Output the (x, y) coordinate of the center of the cell containing the given text.  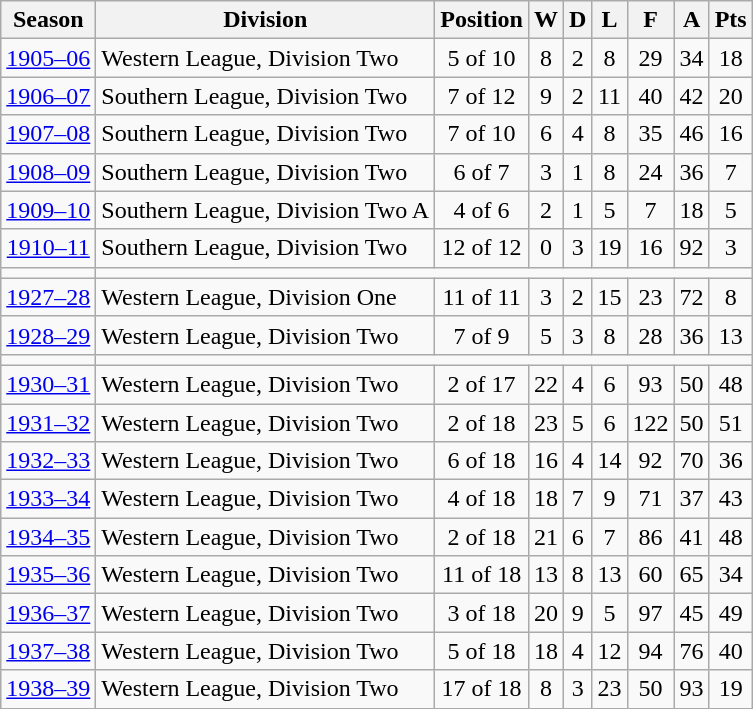
24 (650, 172)
11 of 11 (482, 297)
1938–39 (48, 689)
43 (730, 499)
A (692, 20)
1909–10 (48, 210)
6 of 18 (482, 461)
3 of 18 (482, 613)
51 (730, 423)
1937–38 (48, 651)
4 of 18 (482, 499)
1935–36 (48, 575)
22 (546, 384)
122 (650, 423)
4 of 6 (482, 210)
7 of 9 (482, 335)
Pts (730, 20)
29 (650, 58)
45 (692, 613)
5 of 18 (482, 651)
37 (692, 499)
7 of 10 (482, 134)
1934–35 (48, 537)
97 (650, 613)
1930–31 (48, 384)
1933–34 (48, 499)
1910–11 (48, 248)
12 of 12 (482, 248)
0 (546, 248)
15 (610, 297)
28 (650, 335)
D (578, 20)
1905–06 (48, 58)
71 (650, 499)
Western League, Division One (266, 297)
49 (730, 613)
12 (610, 651)
2 of 17 (482, 384)
41 (692, 537)
Southern League, Division Two A (266, 210)
F (650, 20)
Season (48, 20)
35 (650, 134)
17 of 18 (482, 689)
14 (610, 461)
60 (650, 575)
Division (266, 20)
1907–08 (48, 134)
65 (692, 575)
86 (650, 537)
70 (692, 461)
5 of 10 (482, 58)
1931–32 (48, 423)
1908–09 (48, 172)
1932–33 (48, 461)
94 (650, 651)
Position (482, 20)
42 (692, 96)
11 of 18 (482, 575)
1928–29 (48, 335)
76 (692, 651)
L (610, 20)
46 (692, 134)
6 of 7 (482, 172)
1906–07 (48, 96)
W (546, 20)
11 (610, 96)
21 (546, 537)
72 (692, 297)
1927–28 (48, 297)
1936–37 (48, 613)
7 of 12 (482, 96)
